Return [X, Y] of the center of cell containing provided text 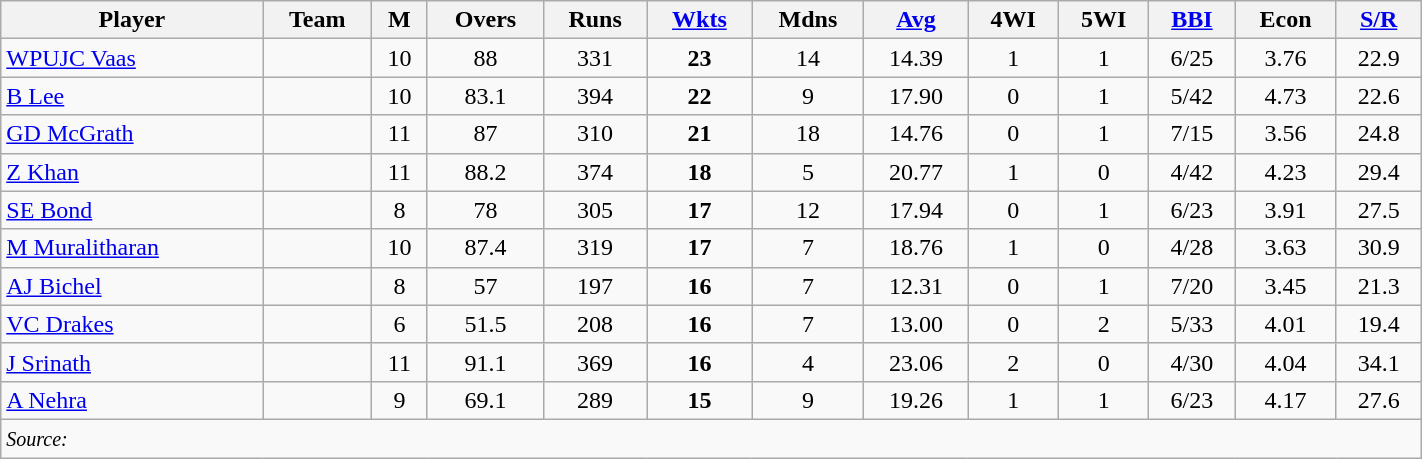
23.06 [916, 362]
69.1 [485, 400]
4/30 [1192, 362]
91.1 [485, 362]
J Srinath [132, 362]
319 [594, 248]
34.1 [1378, 362]
4/42 [1192, 172]
5/33 [1192, 324]
VC Drakes [132, 324]
21 [700, 134]
Wkts [700, 20]
19.26 [916, 400]
WPUJC Vaas [132, 58]
289 [594, 400]
394 [594, 96]
22.9 [1378, 58]
5/42 [1192, 96]
208 [594, 324]
88.2 [485, 172]
SE Bond [132, 210]
3.91 [1286, 210]
3.56 [1286, 134]
Player [132, 20]
27.6 [1378, 400]
BBI [1192, 20]
5 [808, 172]
310 [594, 134]
Econ [1286, 20]
6 [399, 324]
6/25 [1192, 58]
AJ Bichel [132, 286]
S/R [1378, 20]
14.76 [916, 134]
Source: [711, 438]
19.4 [1378, 324]
4 [808, 362]
87.4 [485, 248]
305 [594, 210]
Avg [916, 20]
M Muralitharan [132, 248]
12.31 [916, 286]
51.5 [485, 324]
Overs [485, 20]
4.01 [1286, 324]
13.00 [916, 324]
3.63 [1286, 248]
14 [808, 58]
5WI [1103, 20]
21.3 [1378, 286]
14.39 [916, 58]
87 [485, 134]
22 [700, 96]
83.1 [485, 96]
27.5 [1378, 210]
4.23 [1286, 172]
12 [808, 210]
15 [700, 400]
4.04 [1286, 362]
88 [485, 58]
369 [594, 362]
30.9 [1378, 248]
3.45 [1286, 286]
20.77 [916, 172]
B Lee [132, 96]
17.90 [916, 96]
4.73 [1286, 96]
4/28 [1192, 248]
Z Khan [132, 172]
Team [317, 20]
331 [594, 58]
57 [485, 286]
374 [594, 172]
17.94 [916, 210]
3.76 [1286, 58]
M [399, 20]
4.17 [1286, 400]
24.8 [1378, 134]
A Nehra [132, 400]
22.6 [1378, 96]
7/15 [1192, 134]
7/20 [1192, 286]
4WI [1013, 20]
23 [700, 58]
Runs [594, 20]
18.76 [916, 248]
78 [485, 210]
GD McGrath [132, 134]
197 [594, 286]
29.4 [1378, 172]
Mdns [808, 20]
